Pinpoint the cell where the given text exists, returning its (X, Y) midpoint coordinate. 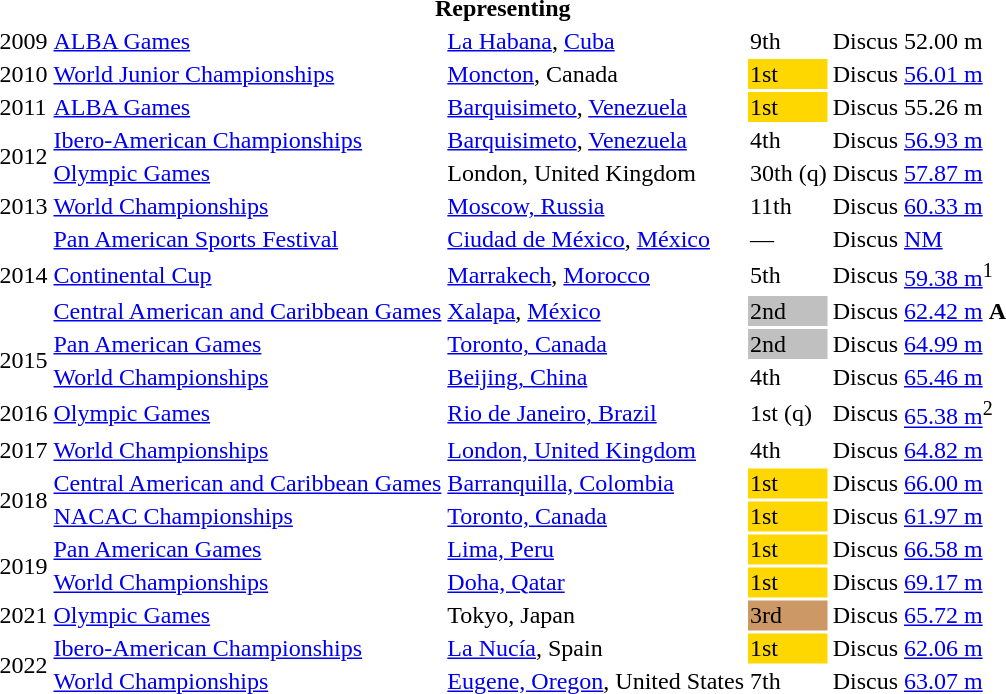
La Habana, Cuba (596, 41)
Moncton, Canada (596, 74)
Marrakech, Morocco (596, 275)
Beijing, China (596, 377)
Xalapa, México (596, 311)
La Nucía, Spain (596, 648)
World Junior Championships (248, 74)
Barranquilla, Colombia (596, 483)
Ciudad de México, México (596, 239)
Pan American Sports Festival (248, 239)
Tokyo, Japan (596, 615)
Doha, Qatar (596, 582)
Continental Cup (248, 275)
3rd (788, 615)
Rio de Janeiro, Brazil (596, 413)
1st (q) (788, 413)
5th (788, 275)
NACAC Championships (248, 516)
11th (788, 206)
9th (788, 41)
Moscow, Russia (596, 206)
30th (q) (788, 173)
— (788, 239)
Lima, Peru (596, 549)
